Provide the (X, Y) coordinate of the cell's center where the given text is located.  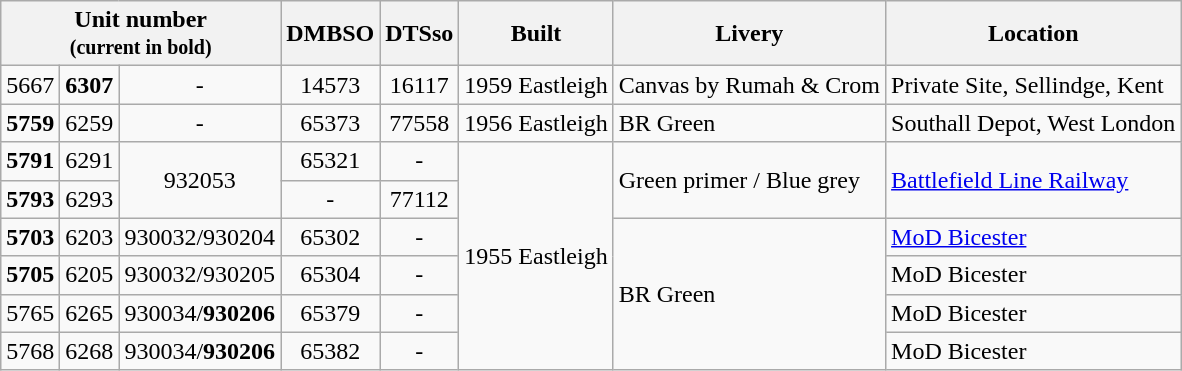
1956 Eastleigh (536, 123)
6293 (90, 199)
Location (1034, 34)
DTSso (420, 34)
5759 (30, 123)
Canvas by Rumah & Crom (749, 85)
Built (536, 34)
Southall Depot, West London (1034, 123)
16117 (420, 85)
1959 Eastleigh (536, 85)
1955 Eastleigh (536, 256)
65304 (330, 275)
77112 (420, 199)
Battlefield Line Railway (1034, 180)
930032/930205 (200, 275)
6203 (90, 237)
65302 (330, 237)
77558 (420, 123)
5705 (30, 275)
6205 (90, 275)
5703 (30, 237)
Private Site, Sellindge, Kent (1034, 85)
Green primer / Blue grey (749, 180)
6307 (90, 85)
6259 (90, 123)
930032/930204 (200, 237)
5667 (30, 85)
6291 (90, 161)
5791 (30, 161)
6268 (90, 351)
65321 (330, 161)
5793 (30, 199)
65382 (330, 351)
65379 (330, 313)
DMBSO (330, 34)
65373 (330, 123)
6265 (90, 313)
932053 (200, 180)
Unit number (current in bold) (141, 34)
14573 (330, 85)
5765 (30, 313)
Livery (749, 34)
5768 (30, 351)
